Find where the given text appears and provide that cell's center as [X, Y] coordinate. 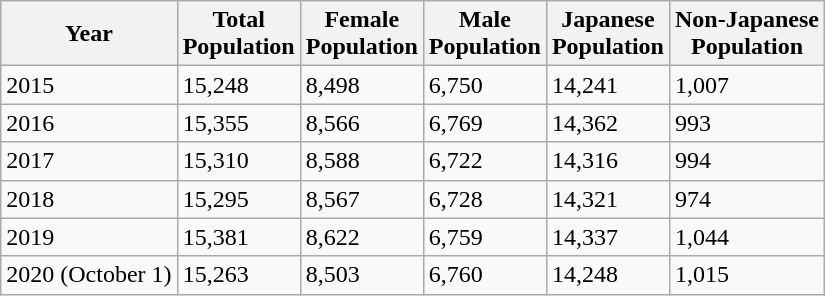
15,295 [238, 199]
6,728 [484, 199]
993 [746, 123]
14,241 [608, 85]
2017 [89, 161]
14,337 [608, 237]
2018 [89, 199]
6,750 [484, 85]
15,263 [238, 275]
6,769 [484, 123]
Year [89, 34]
14,316 [608, 161]
6,722 [484, 161]
15,355 [238, 123]
2020 (October 1) [89, 275]
14,362 [608, 123]
15,381 [238, 237]
14,321 [608, 199]
15,248 [238, 85]
15,310 [238, 161]
Non-JapanesePopulation [746, 34]
2019 [89, 237]
994 [746, 161]
6,760 [484, 275]
2016 [89, 123]
JapanesePopulation [608, 34]
8,567 [362, 199]
14,248 [608, 275]
TotalPopulation [238, 34]
1,044 [746, 237]
1,015 [746, 275]
6,759 [484, 237]
974 [746, 199]
8,588 [362, 161]
2015 [89, 85]
8,622 [362, 237]
8,566 [362, 123]
8,498 [362, 85]
FemalePopulation [362, 34]
1,007 [746, 85]
8,503 [362, 275]
MalePopulation [484, 34]
